Return the (X, Y) coordinate for the center point of the cell that contains the specified text.  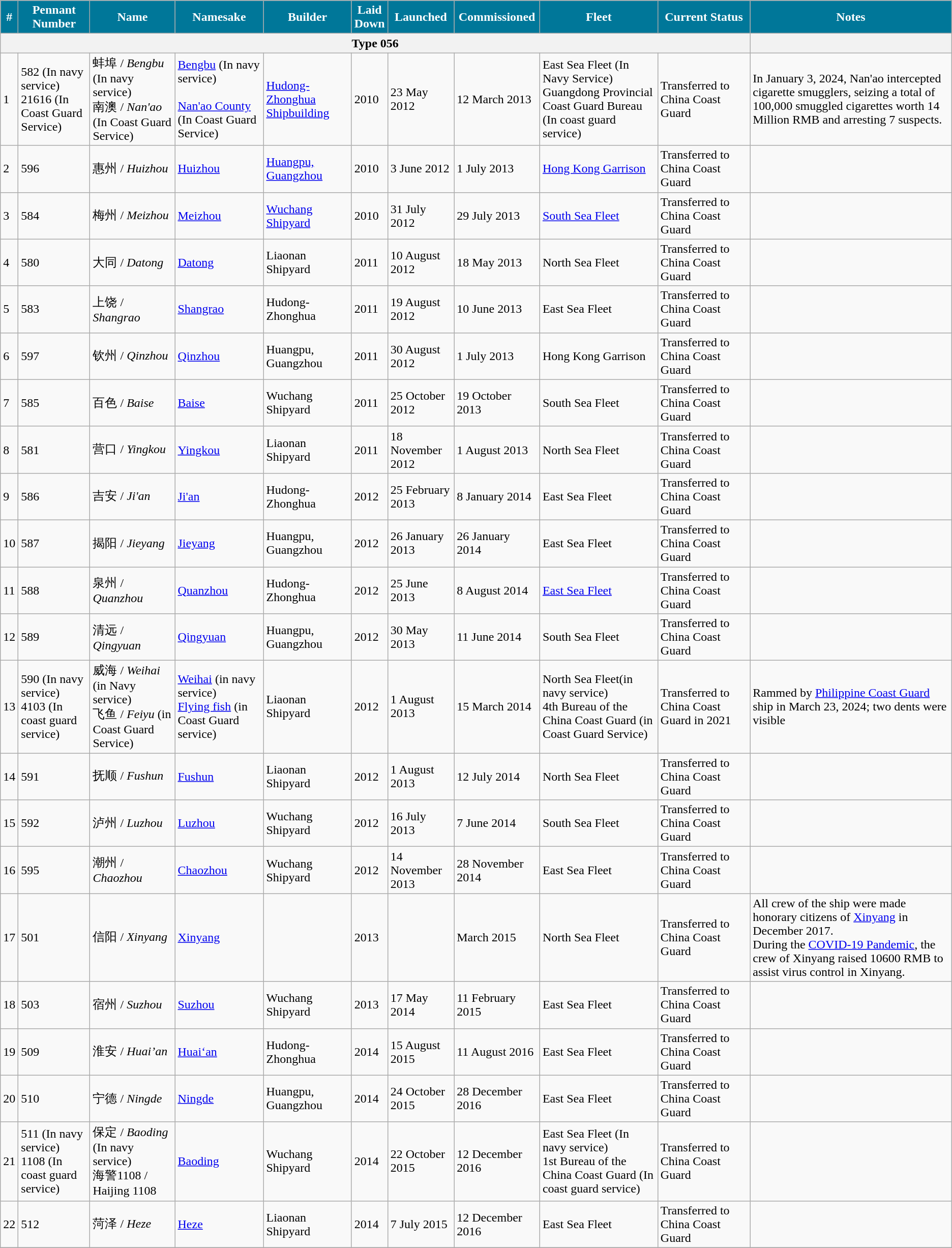
Datong (219, 262)
Luzhou (219, 823)
30 August 2012 (421, 356)
保定 / Baoding (In navy service)海警1108 / Haijing 1108 (132, 1162)
Fleet (599, 17)
潮州 / Chaozhou (132, 870)
Qingyuan (219, 637)
宿州 / Suzhou (132, 1005)
597 (54, 356)
Pennant Number (54, 17)
16 July 2013 (421, 823)
12 (9, 637)
Shangrao (219, 309)
大同 / Datong (132, 262)
22 (9, 1224)
587 (54, 543)
Hudong-Zhonghua Shipbuilding (307, 99)
Yingkou (219, 450)
9 (9, 496)
North Sea Fleet(in navy service)4th Bureau of the China Coast Guard (in Coast Guard Service) (599, 707)
宁德 / Ningde (132, 1098)
Namesake (219, 17)
3 (9, 216)
28 December 2016 (497, 1098)
11 June 2014 (497, 637)
503 (54, 1005)
10 (9, 543)
17 May 2014 (421, 1005)
18 (9, 1005)
25 June 2013 (421, 590)
15 August 2015 (421, 1052)
Heze (219, 1224)
威海 / Weihai (in Navy service)飞鱼 / Feiyu (in Coast Guard Service) (132, 707)
梅州 / Meizhou (132, 216)
11 August 2016 (497, 1052)
18 November 2012 (421, 450)
14 (9, 777)
Xinyang (219, 938)
7 July 2015 (421, 1224)
13 (9, 707)
18 May 2013 (497, 262)
8 August 2014 (497, 590)
8 (9, 450)
29 July 2013 (497, 216)
# (9, 17)
15 (9, 823)
585 (54, 403)
591 (54, 777)
1 (9, 99)
584 (54, 216)
March 2015 (497, 938)
10 August 2012 (421, 262)
4 (9, 262)
20 (9, 1098)
5 (9, 309)
11 (9, 590)
Name (132, 17)
Launched (421, 17)
Meizhou (219, 216)
6 (9, 356)
清远 / Qingyuan (132, 637)
East Sea Fleet (In Navy Service)Guangdong Provincial Coast Guard Bureau (In coast guard service) (599, 99)
Bengbu (In navy service)Nan'ao County (In Coast Guard Service) (219, 99)
582 (In navy service)21616 (In Coast Guard Service) (54, 99)
592 (54, 823)
Ji'an (219, 496)
510 (54, 1098)
Suzhou (219, 1005)
Ningde (219, 1098)
7 June 2014 (497, 823)
15 March 2014 (497, 707)
信阳 / Xinyang (132, 938)
23 May 2012 (421, 99)
菏泽 / Heze (132, 1224)
Commissioned (497, 17)
East Sea Fleet (In navy service)1st Bureau of the China Coast Guard (In coast guard service) (599, 1162)
25 February 2013 (421, 496)
595 (54, 870)
Notes (851, 17)
Jieyang (219, 543)
590 (In navy service)4103 (In coast guard service) (54, 707)
上饶 / Shangrao (132, 309)
Quanzhou (219, 590)
12 March 2013 (497, 99)
2 (9, 169)
31 July 2012 (421, 216)
25 October 2012 (421, 403)
Baise (219, 403)
28 November 2014 (497, 870)
512 (54, 1224)
19 (9, 1052)
588 (54, 590)
17 (9, 938)
8 January 2014 (497, 496)
583 (54, 309)
12 July 2014 (497, 777)
吉安 / Ji'an (132, 496)
589 (54, 637)
26 January 2013 (421, 543)
Huai‘an (219, 1052)
21 (9, 1162)
营口 / Yingkou (132, 450)
580 (54, 262)
泉州 / Quanzhou (132, 590)
Rammed by Philippine Coast Guard ship in March 23, 2024; two dents were visible (851, 707)
7 (9, 403)
抚顺 / Fushun (132, 777)
19 August 2012 (421, 309)
蚌埠 / Bengbu (In navy service)南澳 / Nan'ao (In Coast Guard Service) (132, 99)
揭阳 / Jieyang (132, 543)
509 (54, 1052)
Chaozhou (219, 870)
淮安 / Huai’an (132, 1052)
Builder (307, 17)
16 (9, 870)
Huizhou (219, 169)
26 January 2014 (497, 543)
LaidDown (369, 17)
Qinzhou (219, 356)
596 (54, 169)
14 November 2013 (421, 870)
钦州 / Qinzhou (132, 356)
501 (54, 938)
泸州 / Luzhou (132, 823)
581 (54, 450)
3 June 2012 (421, 169)
惠州 / Huizhou (132, 169)
Transferred to China Coast Guard in 2021 (704, 707)
Fushun (219, 777)
511 (In navy service)1108 (In coast guard service) (54, 1162)
百色 / Baise (132, 403)
30 May 2013 (421, 637)
Weihai (in navy service)Flying fish (in Coast Guard service) (219, 707)
24 October 2015 (421, 1098)
22 October 2015 (421, 1162)
10 June 2013 (497, 309)
Baoding (219, 1162)
586 (54, 496)
Current Status (704, 17)
Type 056 (375, 43)
11 February 2015 (497, 1005)
19 October 2013 (497, 403)
